From the cell containing the given text, extract its center point as [X, Y] coordinate. 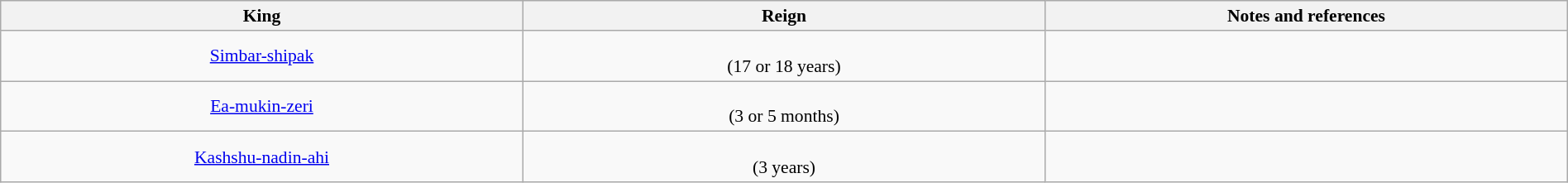
(3 years) [784, 157]
(3 or 5 months) [784, 106]
King [262, 16]
Reign [784, 16]
Simbar-shipak [262, 56]
Ea-mukin-zeri [262, 106]
Notes and references [1307, 16]
Kashshu-nadin-ahi [262, 157]
(17 or 18 years) [784, 56]
